Scan for the cell matching the given text and deliver its (x, y) coordinate at center. 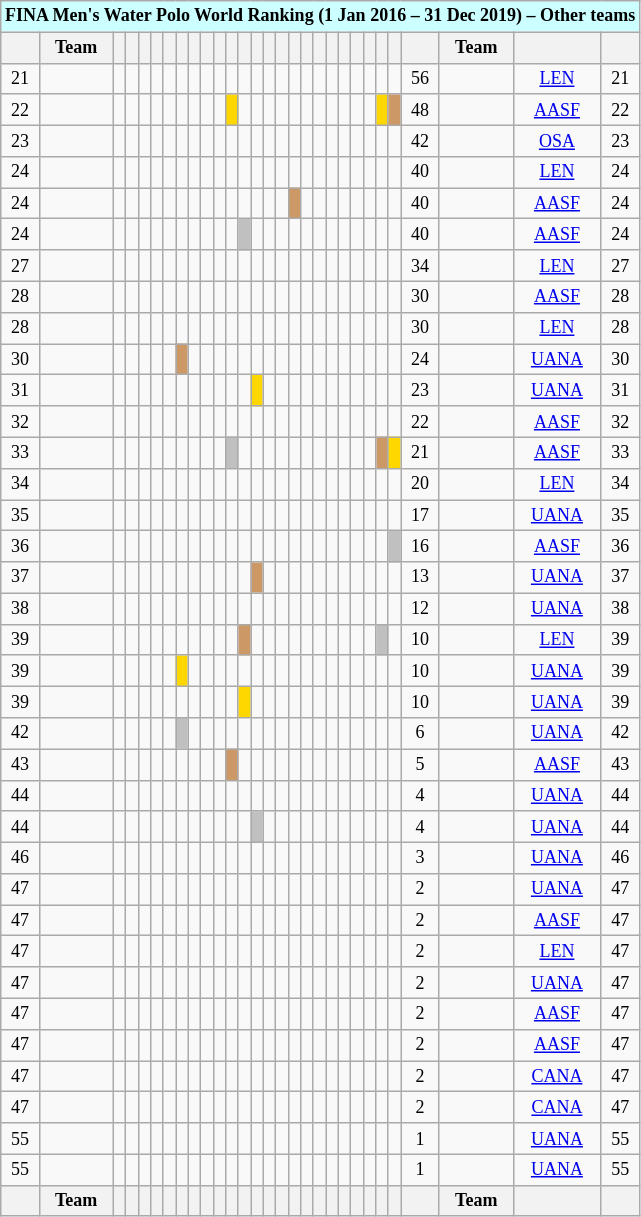
FINA Men's Water Polo World Ranking (1 Jan 2016 – 31 Dec 2019) – Other teams (320, 16)
3 (420, 858)
56 (420, 78)
5 (420, 764)
20 (420, 484)
6 (420, 734)
48 (420, 110)
13 (420, 578)
OSA (557, 140)
17 (420, 516)
16 (420, 546)
12 (420, 608)
